Find where the given text appears and provide that cell's center as (x, y) coordinate. 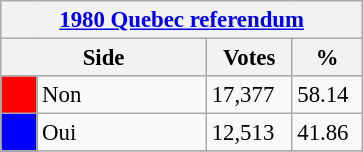
58.14 (328, 95)
Non (122, 95)
Side (104, 58)
1980 Quebec referendum (182, 20)
17,377 (249, 95)
Oui (122, 133)
12,513 (249, 133)
41.86 (328, 133)
% (328, 58)
Votes (249, 58)
